Return the [x, y] coordinate for the center point of the cell that contains the specified text.  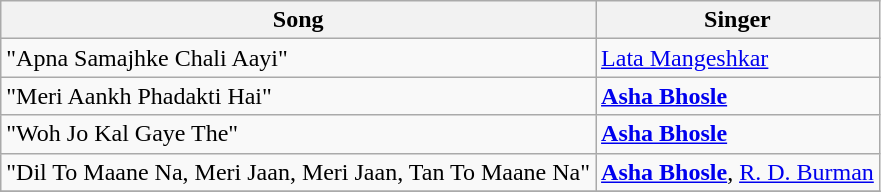
Song [298, 20]
Singer [738, 20]
"Woh Jo Kal Gaye The" [298, 134]
Asha Bhosle, R. D. Burman [738, 172]
"Dil To Maane Na, Meri Jaan, Meri Jaan, Tan To Maane Na" [298, 172]
Lata Mangeshkar [738, 58]
"Meri Aankh Phadakti Hai" [298, 96]
"Apna Samajhke Chali Aayi" [298, 58]
